Return (x, y) of the center of cell containing provided text 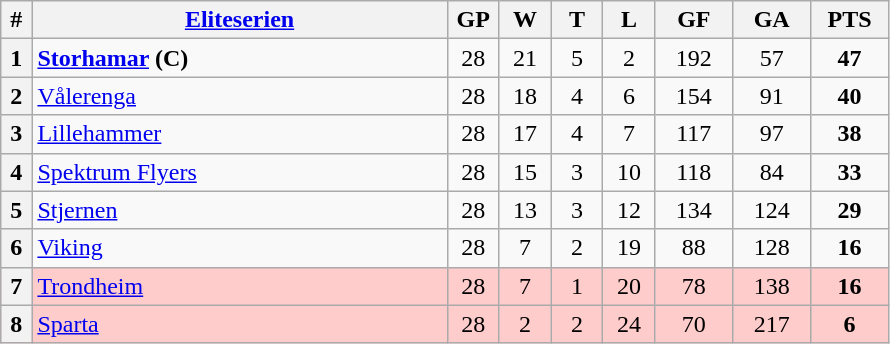
Vålerenga (240, 96)
W (525, 20)
33 (850, 172)
Stjernen (240, 210)
40 (850, 96)
124 (772, 210)
138 (772, 286)
Eliteserien (240, 20)
12 (629, 210)
Trondheim (240, 286)
13 (525, 210)
70 (694, 324)
21 (525, 58)
Storhamar (C) (240, 58)
8 (16, 324)
18 (525, 96)
L (629, 20)
88 (694, 248)
10 (629, 172)
19 (629, 248)
# (16, 20)
217 (772, 324)
GF (694, 20)
192 (694, 58)
Spektrum Flyers (240, 172)
GP (473, 20)
117 (694, 134)
PTS (850, 20)
47 (850, 58)
Lillehammer (240, 134)
154 (694, 96)
128 (772, 248)
57 (772, 58)
GA (772, 20)
T (577, 20)
38 (850, 134)
24 (629, 324)
97 (772, 134)
134 (694, 210)
Sparta (240, 324)
20 (629, 286)
84 (772, 172)
91 (772, 96)
29 (850, 210)
118 (694, 172)
17 (525, 134)
Viking (240, 248)
78 (694, 286)
15 (525, 172)
